Return the (X, Y) coordinate for the center point of the cell that contains the specified text.  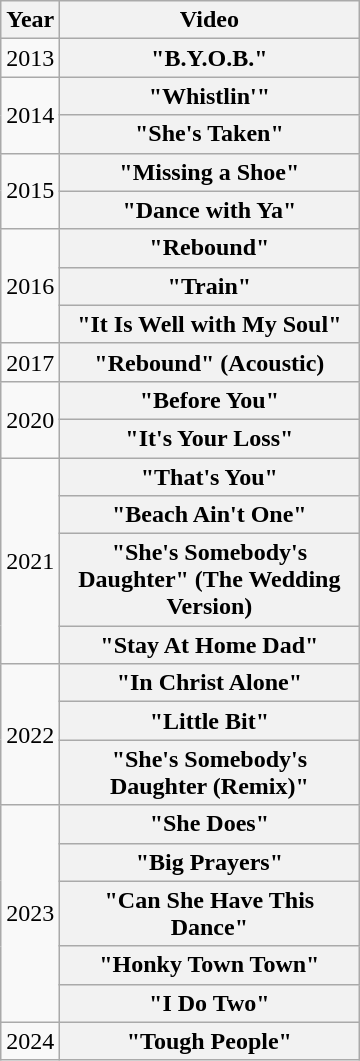
"Whistlin'" (210, 96)
"That's You" (210, 477)
"Before You" (210, 400)
"Can She Have This Dance" (210, 914)
2015 (30, 191)
"She's Taken" (210, 134)
2017 (30, 362)
"She's Somebody's Daughter" (The Wedding Version) (210, 580)
Year (30, 20)
2022 (30, 734)
2020 (30, 419)
"In Christ Alone" (210, 683)
"Train" (210, 286)
Video (210, 20)
"I Do Two" (210, 1003)
2013 (30, 58)
2023 (30, 914)
"Tough People" (210, 1041)
"Honky Town Town" (210, 965)
"Big Prayers" (210, 862)
"Stay At Home Dad" (210, 645)
"Rebound" (210, 248)
"She Does" (210, 824)
"Little Bit" (210, 721)
"She's Somebody's Daughter (Remix)" (210, 772)
"Missing a Shoe" (210, 172)
2016 (30, 286)
"Rebound" (Acoustic) (210, 362)
2014 (30, 115)
"Beach Ain't One" (210, 515)
"B.Y.O.B." (210, 58)
2021 (30, 561)
"It Is Well with My Soul" (210, 324)
"It's Your Loss" (210, 438)
2024 (30, 1041)
"Dance with Ya" (210, 210)
